Find where the given text appears and provide that cell's center as (x, y) coordinate. 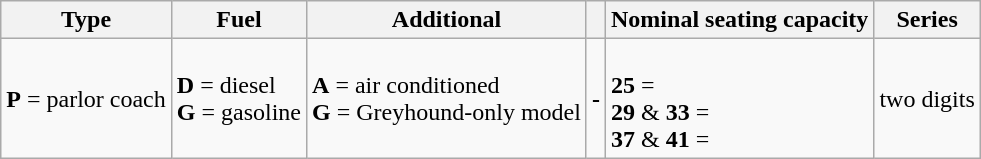
D = dieselG = gasoline (238, 98)
Additional (447, 20)
Type (86, 20)
25 = 29 & 33 = 37 & 41 = (740, 98)
Series (927, 20)
two digits (927, 98)
Nominal seating capacity (740, 20)
A = air conditionedG = Greyhound-only model (447, 98)
P = parlor coach (86, 98)
- (596, 98)
Fuel (238, 20)
